From the cell containing the given text, extract its center point as (X, Y) coordinate. 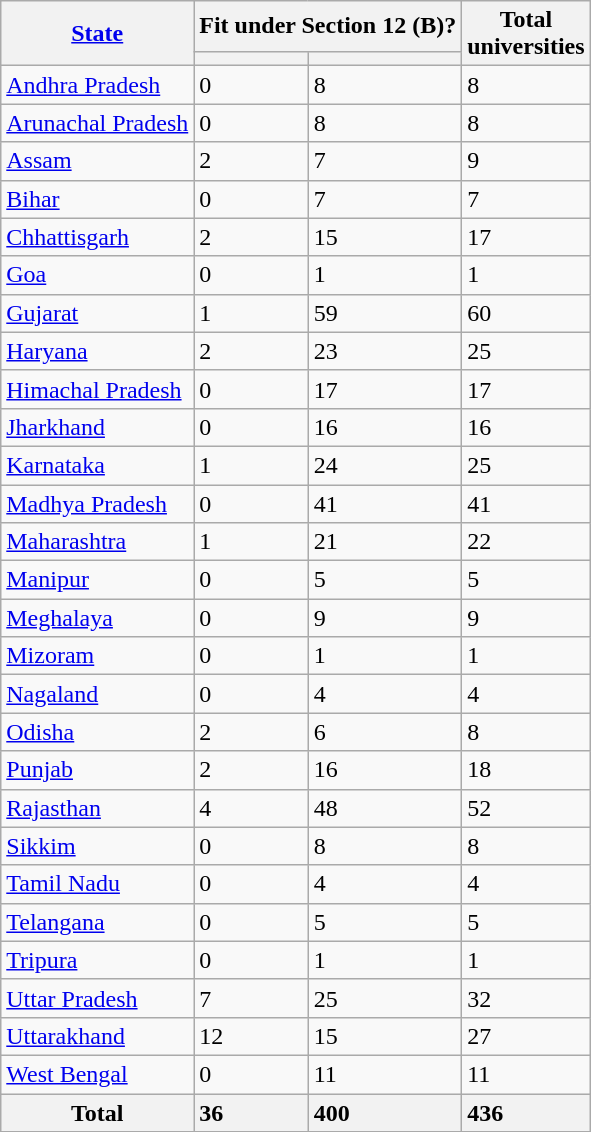
Haryana (98, 351)
36 (251, 1113)
Goa (98, 275)
West Bengal (98, 1074)
Madhya Pradesh (98, 503)
Jharkhand (98, 427)
Meghalaya (98, 618)
12 (251, 1036)
Uttarakhand (98, 1036)
Fit under Section 12 (B)? (328, 26)
Total (98, 1113)
Manipur (98, 580)
400 (385, 1113)
Bihar (98, 199)
Gujarat (98, 313)
Tripura (98, 960)
Chhattisgarh (98, 237)
Odisha (98, 732)
18 (526, 770)
22 (526, 542)
Totaluniversities (526, 34)
Uttar Pradesh (98, 998)
24 (385, 465)
27 (526, 1036)
Arunachal Pradesh (98, 123)
48 (385, 808)
6 (385, 732)
23 (385, 351)
32 (526, 998)
Maharashtra (98, 542)
60 (526, 313)
Punjab (98, 770)
59 (385, 313)
Tamil Nadu (98, 884)
Karnataka (98, 465)
Telangana (98, 922)
Andhra Pradesh (98, 85)
State (98, 34)
Mizoram (98, 656)
21 (385, 542)
Assam (98, 161)
436 (526, 1113)
Nagaland (98, 694)
52 (526, 808)
Sikkim (98, 846)
Rajasthan (98, 808)
Himachal Pradesh (98, 389)
